Identify which cell holds the provided text, then report its [x, y] central coordinate. 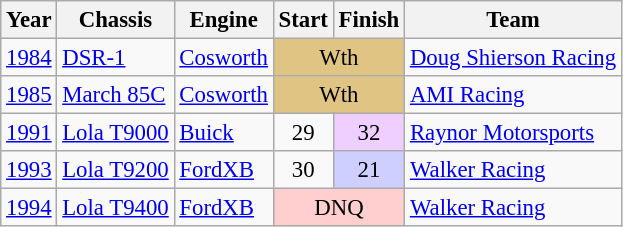
1991 [29, 133]
DSR-1 [116, 58]
32 [368, 133]
1994 [29, 208]
30 [303, 170]
1993 [29, 170]
Team [514, 20]
Start [303, 20]
DNQ [338, 208]
Year [29, 20]
March 85C [116, 95]
Buick [224, 133]
AMI Racing [514, 95]
1984 [29, 58]
Lola T9400 [116, 208]
Raynor Motorsports [514, 133]
Doug Shierson Racing [514, 58]
Lola T9000 [116, 133]
Engine [224, 20]
Finish [368, 20]
29 [303, 133]
Chassis [116, 20]
1985 [29, 95]
Lola T9200 [116, 170]
21 [368, 170]
